Determine the (X, Y) coordinate at the center of the cell enclosing the given text.  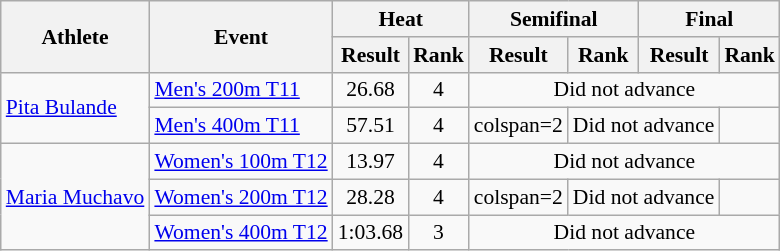
28.28 (370, 197)
Women's 400m T12 (240, 233)
1:03.68 (370, 233)
57.51 (370, 126)
Men's 400m T11 (240, 126)
26.68 (370, 90)
Heat (401, 19)
Women's 100m T12 (240, 162)
Pita Bulande (76, 108)
Maria Muchavo (76, 198)
Men's 200m T11 (240, 90)
Athlete (76, 36)
Event (240, 36)
Women's 200m T12 (240, 197)
13.97 (370, 162)
Semifinal (554, 19)
3 (438, 233)
Final (710, 19)
